Determine the [X, Y] coordinate at the center of the cell enclosing the given text.  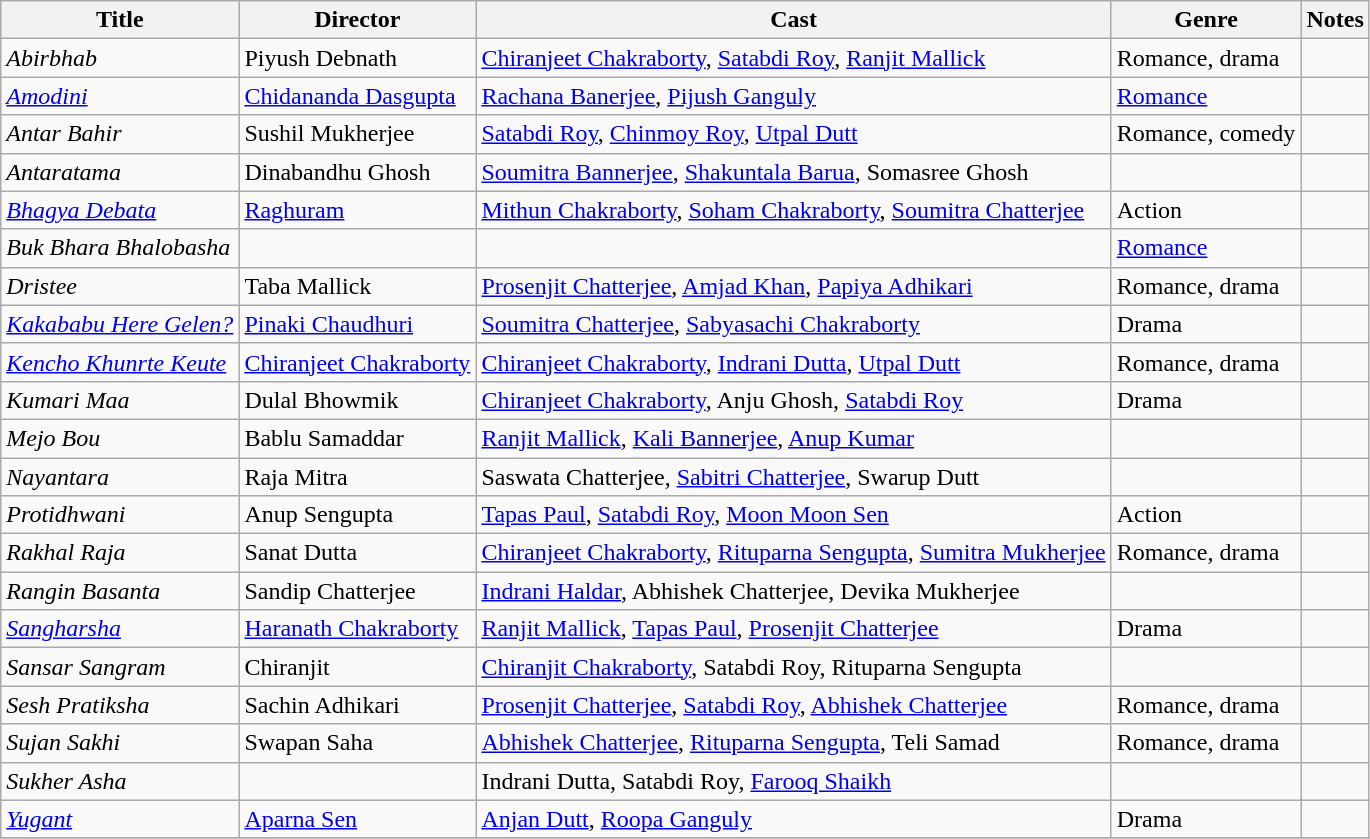
Chiranjeet Chakraborty, Rituparna Sengupta, Sumitra Mukherjee [794, 553]
Rakhal Raja [120, 553]
Notes [1335, 20]
Rachana Banerjee, Pijush Ganguly [794, 96]
Sukher Asha [120, 781]
Amodini [120, 96]
Mithun Chakraborty, Soham Chakraborty, Soumitra Chatterjee [794, 210]
Bablu Samaddar [358, 438]
Indrani Haldar, Abhishek Chatterjee, Devika Mukherjee [794, 591]
Chiranjit [358, 667]
Sachin Adhikari [358, 705]
Chiranjeet Chakraborty, Indrani Dutta, Utpal Dutt [794, 362]
Antar Bahir [120, 134]
Genre [1206, 20]
Taba Mallick [358, 286]
Director [358, 20]
Anup Sengupta [358, 515]
Mejo Bou [120, 438]
Sansar Sangram [120, 667]
Title [120, 20]
Piyush Debnath [358, 58]
Swapan Saha [358, 743]
Chiranjeet Chakraborty [358, 362]
Dristee [120, 286]
Raghuram [358, 210]
Tapas Paul, Satabdi Roy, Moon Moon Sen [794, 515]
Antaratama [120, 172]
Sangharsha [120, 629]
Satabdi Roy, Chinmoy Roy, Utpal Dutt [794, 134]
Protidhwani [120, 515]
Cast [794, 20]
Abhishek Chatterjee, Rituparna Sengupta, Teli Samad [794, 743]
Chiranjeet Chakraborty, Anju Ghosh, Satabdi Roy [794, 400]
Soumitra Chatterjee, Sabyasachi Chakraborty [794, 324]
Dinabandhu Ghosh [358, 172]
Prosenjit Chatterjee, Satabdi Roy, Abhishek Chatterjee [794, 705]
Chidananda Dasgupta [358, 96]
Ranjit Mallick, Tapas Paul, Prosenjit Chatterjee [794, 629]
Chiranjit Chakraborty, Satabdi Roy, Rituparna Sengupta [794, 667]
Haranath Chakraborty [358, 629]
Sanat Dutta [358, 553]
Anjan Dutt, Roopa Ganguly [794, 819]
Abirbhab [120, 58]
Soumitra Bannerjee, Shakuntala Barua, Somasree Ghosh [794, 172]
Sesh Pratiksha [120, 705]
Kumari Maa [120, 400]
Kencho Khunrte Keute [120, 362]
Dulal Bhowmik [358, 400]
Buk Bhara Bhalobasha [120, 248]
Bhagya Debata [120, 210]
Saswata Chatterjee, Sabitri Chatterjee, Swarup Dutt [794, 477]
Raja Mitra [358, 477]
Rangin Basanta [120, 591]
Aparna Sen [358, 819]
Kakababu Here Gelen? [120, 324]
Indrani Dutta, Satabdi Roy, Farooq Shaikh [794, 781]
Prosenjit Chatterjee, Amjad Khan, Papiya Adhikari [794, 286]
Sushil Mukherjee [358, 134]
Yugant [120, 819]
Pinaki Chaudhuri [358, 324]
Nayantara [120, 477]
Sujan Sakhi [120, 743]
Chiranjeet Chakraborty, Satabdi Roy, Ranjit Mallick [794, 58]
Sandip Chatterjee [358, 591]
Romance, comedy [1206, 134]
Ranjit Mallick, Kali Bannerjee, Anup Kumar [794, 438]
